Detect which cell encompasses the target text, then output its [x, y] center coordinate. 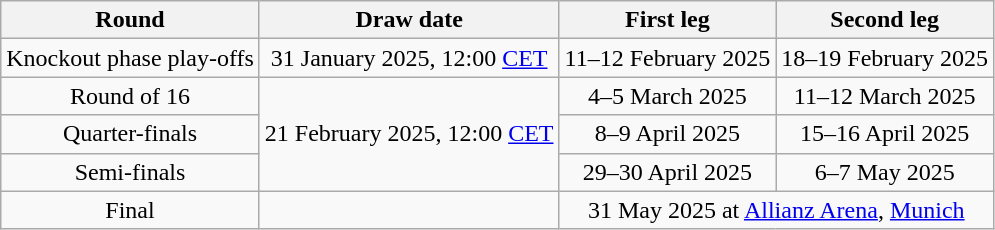
Draw date [409, 20]
Quarter-finals [130, 134]
29–30 April 2025 [668, 172]
15–16 April 2025 [885, 134]
21 February 2025, 12:00 CET [409, 134]
11–12 February 2025 [668, 58]
Round [130, 20]
Semi-finals [130, 172]
4–5 March 2025 [668, 96]
18–19 February 2025 [885, 58]
Final [130, 210]
First leg [668, 20]
Knockout phase play-offs [130, 58]
11–12 March 2025 [885, 96]
8–9 April 2025 [668, 134]
31 January 2025, 12:00 CET [409, 58]
31 May 2025 at Allianz Arena, Munich [776, 210]
Second leg [885, 20]
6–7 May 2025 [885, 172]
Round of 16 [130, 96]
